Provide the (x, y) coordinate of the cell's center where the given text is located.  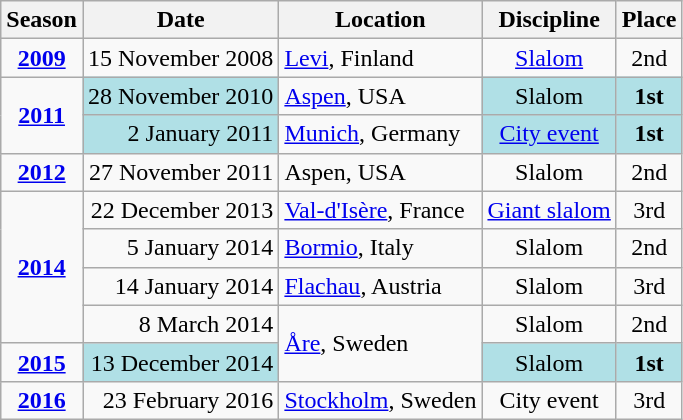
23 February 2016 (180, 400)
8 March 2014 (180, 324)
2015 (42, 362)
Stockholm, Sweden (380, 400)
27 November 2011 (180, 172)
Date (180, 20)
Bormio, Italy (380, 248)
Flachau, Austria (380, 286)
2016 (42, 400)
5 January 2014 (180, 248)
Åre, Sweden (380, 343)
Location (380, 20)
2011 (42, 115)
Season (42, 20)
Munich, Germany (380, 134)
14 January 2014 (180, 286)
Place (649, 20)
15 November 2008 (180, 58)
2014 (42, 267)
28 November 2010 (180, 96)
Giant slalom (549, 210)
Val-d'Isère, France (380, 210)
2 January 2011 (180, 134)
2012 (42, 172)
2009 (42, 58)
Levi, Finland (380, 58)
13 December 2014 (180, 362)
22 December 2013 (180, 210)
Discipline (549, 20)
